Return [X, Y] of the center of cell containing provided text 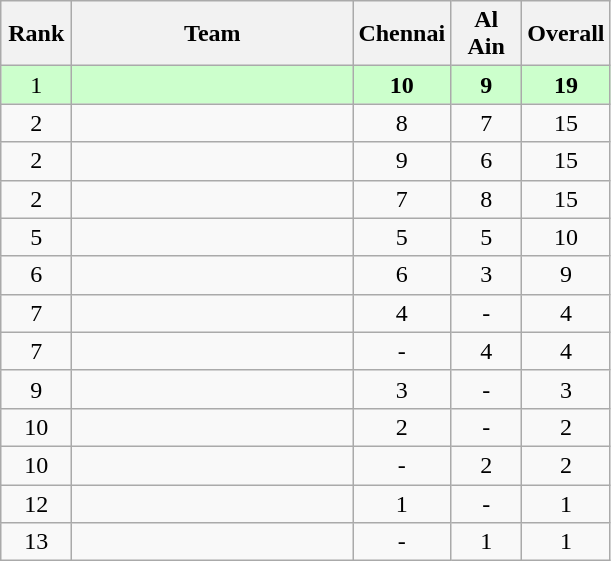
13 [36, 542]
19 [566, 85]
Chennai [402, 34]
Al Ain [486, 34]
12 [36, 503]
Rank [36, 34]
Team [212, 34]
Overall [566, 34]
